For the text-containing cell, return its midpoint in (x, y) coordinate format. 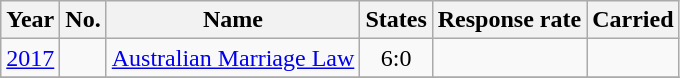
No. (83, 20)
Year (30, 20)
6:0 (396, 58)
Name (233, 20)
Australian Marriage Law (233, 58)
Carried (633, 20)
Response rate (509, 20)
States (396, 20)
2017 (30, 58)
